Extract the [X, Y] coordinate from the center of the cell holding the provided text.  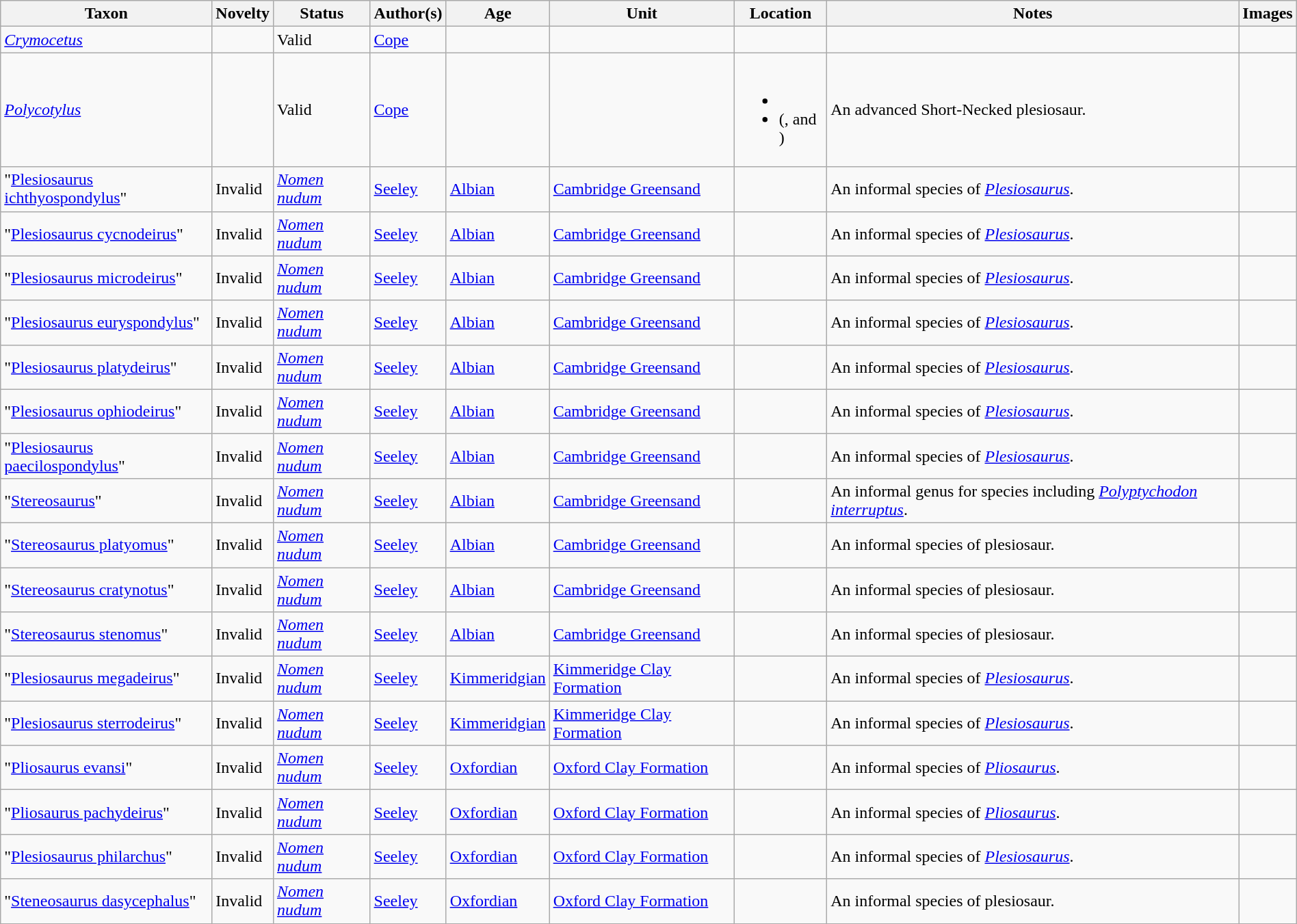
"Plesiosaurus platydeirus" [107, 367]
"Pliosaurus evansi" [107, 767]
"Plesiosaurus paecilospondylus" [107, 456]
"Plesiosaurus euryspondylus" [107, 323]
An advanced Short-Necked plesiosaur. [1033, 109]
Author(s) [408, 14]
Novelty [243, 14]
"Plesiosaurus ichthyospondylus" [107, 189]
Crymocetus [107, 40]
Status [322, 14]
"Stereosaurus stenomus" [107, 635]
Unit [642, 14]
Age [498, 14]
"Plesiosaurus sterrodeirus" [107, 724]
Images [1268, 14]
"Plesiosaurus microdeirus" [107, 278]
"Stereosaurus" [107, 501]
Location [780, 14]
Taxon [107, 14]
Notes [1033, 14]
"Steneosaurus dasycephalus" [107, 901]
An informal genus for species including Polyptychodon interruptus. [1033, 501]
"Plesiosaurus cycnodeirus" [107, 234]
Polycotylus [107, 109]
"Stereosaurus platyomus" [107, 544]
"Plesiosaurus philarchus" [107, 856]
"Plesiosaurus megadeirus" [107, 678]
"Pliosaurus pachydeirus" [107, 813]
(, and ) [780, 109]
"Plesiosaurus ophiodeirus" [107, 412]
"Stereosaurus cratynotus" [107, 590]
